For the text-containing cell, return its midpoint in [X, Y] coordinate format. 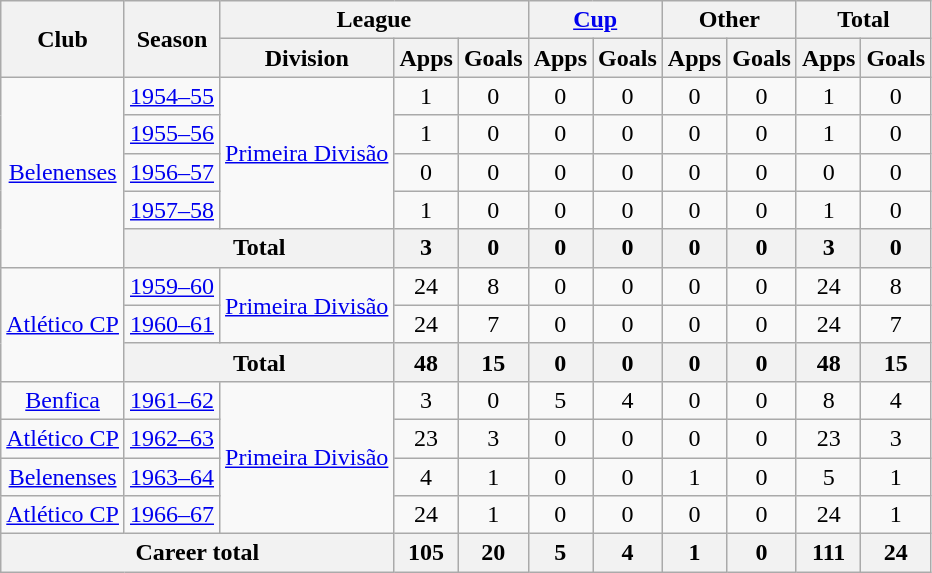
111 [828, 553]
20 [493, 553]
1957–58 [172, 210]
Benfica [63, 400]
Club [63, 39]
Season [172, 39]
1960–61 [172, 324]
1956–57 [172, 172]
1959–60 [172, 286]
Other [729, 20]
1961–62 [172, 400]
Cup [595, 20]
Division [307, 58]
Career total [198, 553]
1955–56 [172, 134]
1966–67 [172, 515]
1963–64 [172, 477]
105 [426, 553]
1954–55 [172, 96]
1962–63 [172, 438]
League [374, 20]
